Detect which cell encompasses the target text, then output its [X, Y] center coordinate. 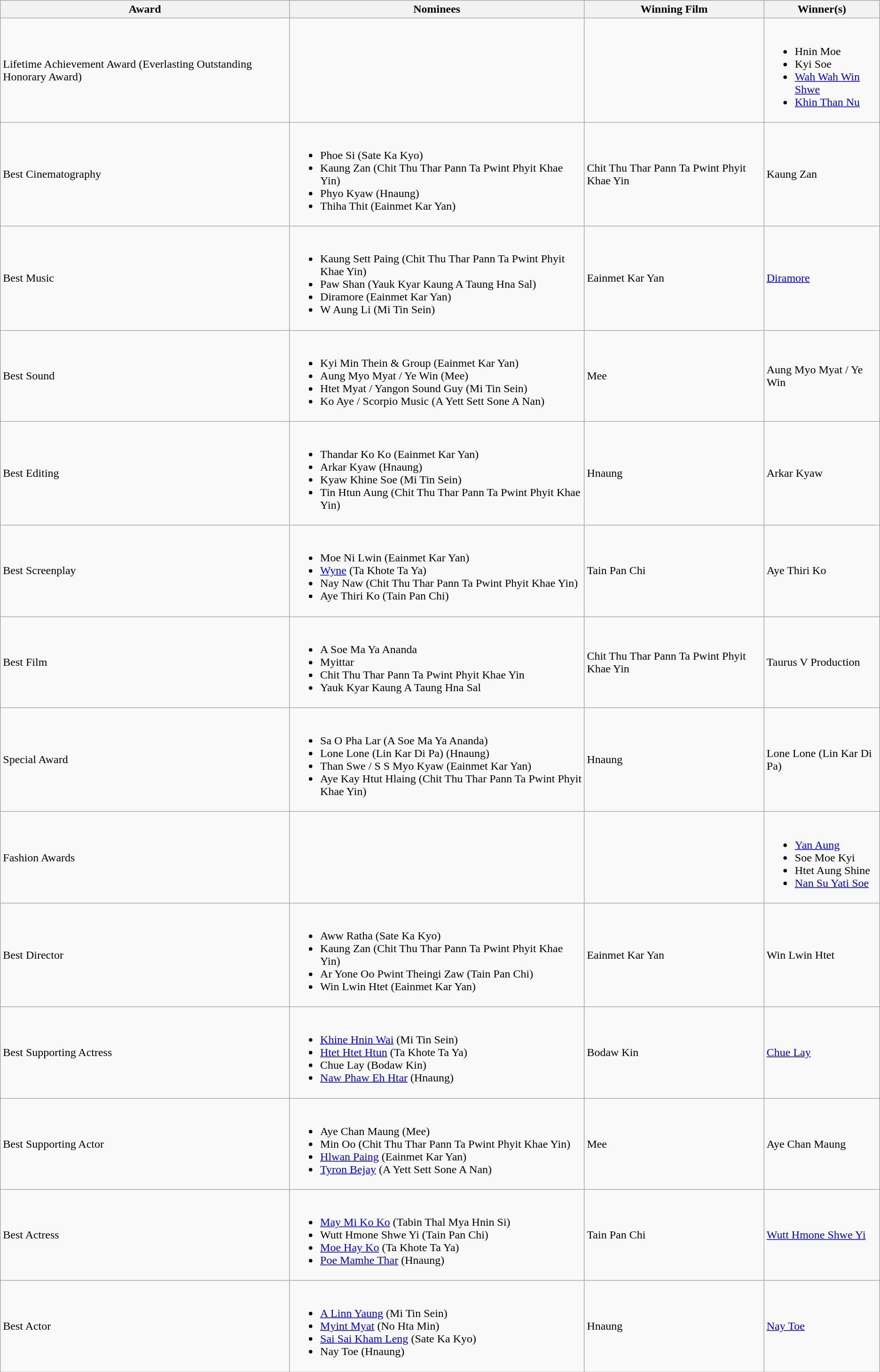
Best Supporting Actress [145, 1052]
Special Award [145, 760]
Best Actor [145, 1326]
Taurus V Production [822, 662]
A Linn Yaung (Mi Tin Sein)Myint Myat (No Hta Min)Sai Sai Kham Leng (Sate Ka Kyo)Nay Toe (Hnaung) [437, 1326]
Arkar Kyaw [822, 473]
Diramore [822, 278]
Aung Myo Myat / Ye Win [822, 376]
Aye Chan Maung (Mee)Min Oo (Chit Thu Thar Pann Ta Pwint Phyit Khae Yin)Hlwan Paing (Eainmet Kar Yan)Tyron Bejay (A Yett Sett Sone A Nan) [437, 1144]
Fashion Awards [145, 857]
Best Editing [145, 473]
Best Music [145, 278]
Lifetime Achievement Award (Everlasting Outstanding Honorary Award) [145, 71]
Nay Toe [822, 1326]
May Mi Ko Ko (Tabin Thal Mya Hnin Si)Wutt Hmone Shwe Yi (Tain Pan Chi)Moe Hay Ko (Ta Khote Ta Ya)Poe Mamhe Thar (Hnaung) [437, 1235]
Winner(s) [822, 9]
Winning Film [674, 9]
Win Lwin Htet [822, 954]
Moe Ni Lwin (Eainmet Kar Yan)Wyne (Ta Khote Ta Ya)Nay Naw (Chit Thu Thar Pann Ta Pwint Phyit Khae Yin)Aye Thiri Ko (Tain Pan Chi) [437, 571]
Aye Thiri Ko [822, 571]
Award [145, 9]
Best Actress [145, 1235]
Yan AungSoe Moe KyiHtet Aung ShineNan Su Yati Soe [822, 857]
Hnin MoeKyi SoeWah Wah Win ShweKhin Than Nu [822, 71]
Kaung Zan [822, 174]
Bodaw Kin [674, 1052]
A Soe Ma Ya AnandaMyittarChit Thu Thar Pann Ta Pwint Phyit Khae YinYauk Kyar Kaung A Taung Hna Sal [437, 662]
Best Director [145, 954]
Best Sound [145, 376]
Aye Chan Maung [822, 1144]
Best Screenplay [145, 571]
Phoe Si (Sate Ka Kyo)Kaung Zan (Chit Thu Thar Pann Ta Pwint Phyit Khae Yin)Phyo Kyaw (Hnaung)Thiha Thit (Eainmet Kar Yan) [437, 174]
Khine Hnin Wai (Mi Tin Sein)Htet Htet Htun (Ta Khote Ta Ya)Chue Lay (Bodaw Kin)Naw Phaw Eh Htar (Hnaung) [437, 1052]
Wutt Hmone Shwe Yi [822, 1235]
Best Film [145, 662]
Best Cinematography [145, 174]
Chue Lay [822, 1052]
Best Supporting Actor [145, 1144]
Lone Lone (Lin Kar Di Pa) [822, 760]
Thandar Ko Ko (Eainmet Kar Yan)Arkar Kyaw (Hnaung)Kyaw Khine Soe (Mi Tin Sein)Tin Htun Aung (Chit Thu Thar Pann Ta Pwint Phyit Khae Yin) [437, 473]
Nominees [437, 9]
